Find where the given text appears and provide that cell's center as (X, Y) coordinate. 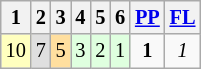
7 (41, 51)
6 (120, 17)
10 (16, 51)
PP (148, 17)
4 (80, 17)
FL (183, 17)
